Scan for the cell matching the given text and deliver its [x, y] coordinate at center. 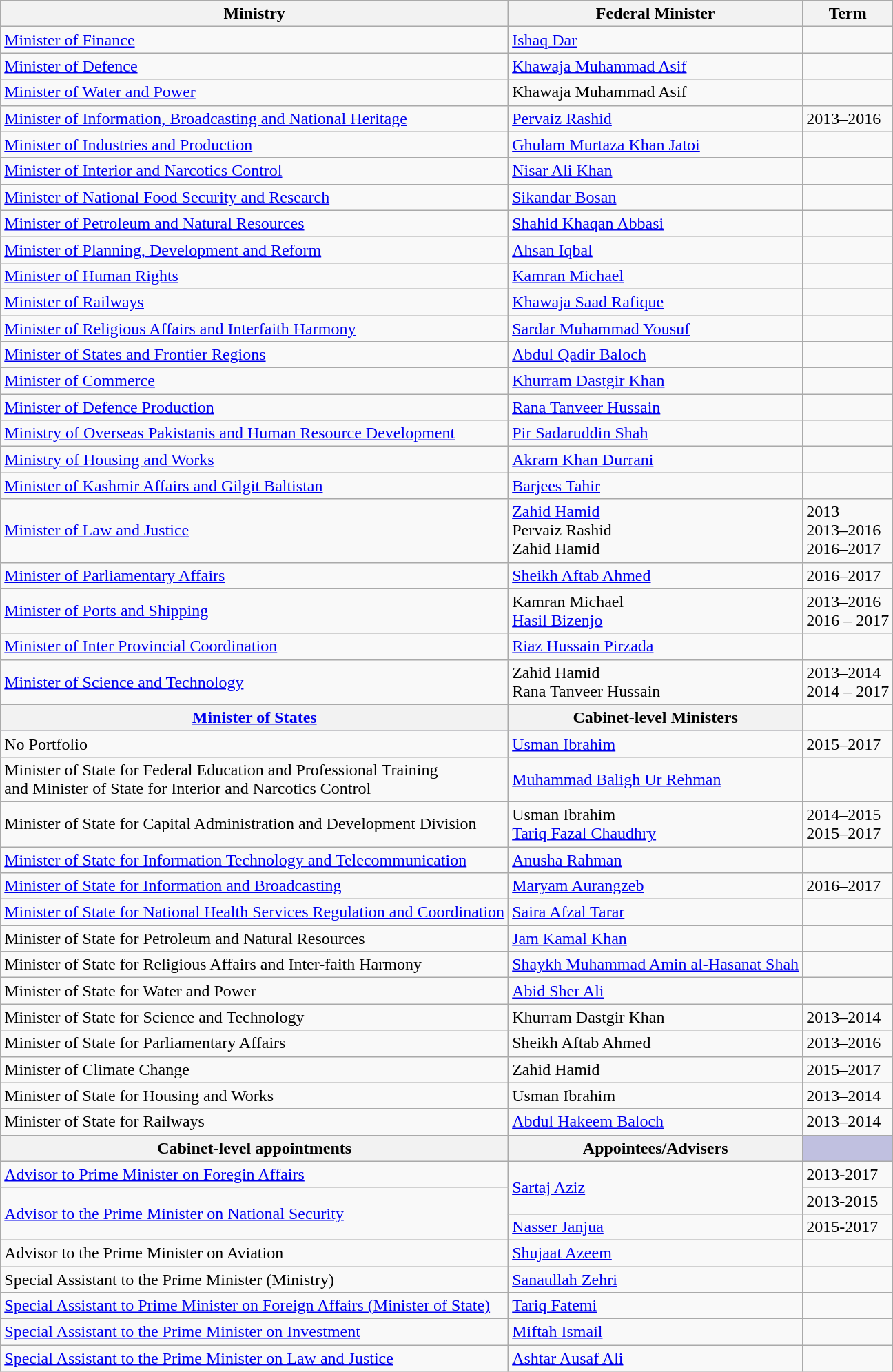
Minister of National Food Security and Research [255, 197]
Special Assistant to Prime Minister on Foreign Affairs (Minister of State) [255, 1306]
2013–2016 2016 – 2017 [848, 611]
2013-2017 [848, 1174]
Zahid Hamid Pervaiz Rashid Zahid Hamid [656, 531]
Minister of Commerce [255, 381]
Minister of Water and Power [255, 92]
Minister of State for Federal Education and Professional Training and Minister of State for Interior and Narcotics Control [255, 779]
Pervaiz Rashid [656, 119]
Special Assistant to the Prime Minister on Investment [255, 1332]
Anusha Rahman [656, 859]
Minister of State for Water and Power [255, 991]
Minister of State for Capital Administration and Development Division [255, 824]
Minister of State for Petroleum and Natural Resources [255, 939]
Zahid Hamid [656, 1069]
Akram Khan Durrani [656, 460]
Minister of Parliamentary Affairs [255, 575]
Riaz Hussain Pirzada [656, 646]
2015-2017 [848, 1227]
Minister of Petroleum and Natural Resources [255, 223]
Special Assistant to the Prime Minister (Ministry) [255, 1280]
Shahid Khaqan Abbasi [656, 223]
Muhammad Baligh Ur Rehman [656, 779]
2014–2015 2015–2017 [848, 824]
Ashtar Ausaf Ali [656, 1358]
Advisor to Prime Minister on Foregin Affairs [255, 1174]
Tariq Fatemi [656, 1306]
Abdul Qadir Baloch [656, 355]
2013–2014 2014 – 2017 [848, 682]
Ishaq Dar [656, 40]
Minister of Finance [255, 40]
Ministry of Housing and Works [255, 460]
Shaykh Muhammad Amin al-Hasanat Shah [656, 965]
Minister of Defence [255, 66]
Zahid Hamid Rana Tanveer Hussain [656, 682]
Sartaj Aziz [656, 1187]
No Portfolio [255, 744]
Pir Sadaruddin Shah [656, 433]
Minister of State for Information and Broadcasting [255, 886]
Nasser Janjua [656, 1227]
Saira Afzal Tarar [656, 912]
Kamran Michael Hasil Bizenjo [656, 611]
Abdul Hakeem Baloch [656, 1122]
Rana Tanveer Hussain [656, 407]
Advisor to the Prime Minister on National Security [255, 1214]
Minister of States and Frontier Regions [255, 355]
Minister of States [255, 717]
Minister of State for Science and Technology [255, 1017]
Minister of Railways [255, 302]
Minister of Information, Broadcasting and National Heritage [255, 119]
Minister of Defence Production [255, 407]
Term [848, 14]
Appointees/Advisers [656, 1148]
Usman Ibrahim Tariq Fazal Chaudhry [656, 824]
Special Assistant to the Prime Minister on Law and Justice [255, 1358]
Advisor to the Prime Minister on Aviation [255, 1253]
Nisar Ali Khan [656, 171]
Jam Kamal Khan [656, 939]
Minister of Inter Provincial Coordination [255, 646]
Minister of Ports and Shipping [255, 611]
Abid Sher Ali [656, 991]
Cabinet-level appointments [255, 1148]
Minister of State for Housing and Works [255, 1096]
Shujaat Azeem [656, 1253]
Minister of Planning, Development and Reform [255, 249]
Kamran Michael [656, 276]
Ministry of Overseas Pakistanis and Human Resource Development [255, 433]
Minister of Human Rights [255, 276]
Minister of Climate Change [255, 1069]
Cabinet-level Ministers [656, 717]
Minister of Science and Technology [255, 682]
2013 2013–2016 2016–2017 [848, 531]
Khawaja Saad Rafique [656, 302]
Ghulam Murtaza Khan Jatoi [656, 145]
Federal Minister [656, 14]
Maryam Aurangzeb [656, 886]
Ministry [255, 14]
Barjees Tahir [656, 486]
Minister of Law and Justice [255, 531]
Minister of State for Railways [255, 1122]
Minister of State for Parliamentary Affairs [255, 1043]
Minister of State for National Health Services Regulation and Coordination [255, 912]
Miftah Ismail [656, 1332]
2013-2015 [848, 1200]
Minister of State for Information Technology and Telecommunication [255, 859]
Sikandar Bosan [656, 197]
Minister of Kashmir Affairs and Gilgit Baltistan [255, 486]
Minister of Industries and Production [255, 145]
Sanaullah Zehri [656, 1280]
Minister of Interior and Narcotics Control [255, 171]
Sardar Muhammad Yousuf [656, 329]
Minister of State for Religious Affairs and Inter-faith Harmony [255, 965]
Minister of Religious Affairs and Interfaith Harmony [255, 329]
Ahsan Iqbal [656, 249]
